Identify which cell holds the provided text, then report its [x, y] central coordinate. 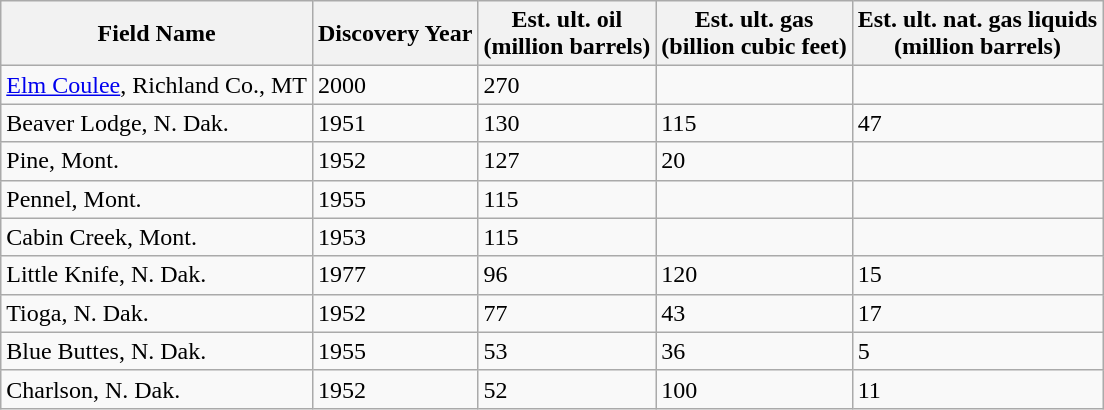
130 [567, 123]
127 [567, 161]
Pine, Mont. [157, 161]
1951 [394, 123]
Little Knife, N. Dak. [157, 275]
15 [977, 275]
Tioga, N. Dak. [157, 313]
20 [754, 161]
Elm Coulee, Richland Co., MT [157, 85]
77 [567, 313]
11 [977, 389]
52 [567, 389]
Est. ult. gas(billion cubic feet) [754, 34]
Beaver Lodge, N. Dak. [157, 123]
1953 [394, 237]
47 [977, 123]
Pennel, Mont. [157, 199]
Cabin Creek, Mont. [157, 237]
43 [754, 313]
5 [977, 351]
53 [567, 351]
Blue Buttes, N. Dak. [157, 351]
100 [754, 389]
Discovery Year [394, 34]
17 [977, 313]
Field Name [157, 34]
Est. ult. oil(million barrels) [567, 34]
1977 [394, 275]
120 [754, 275]
36 [754, 351]
96 [567, 275]
Charlson, N. Dak. [157, 389]
2000 [394, 85]
270 [567, 85]
Est. ult. nat. gas liquids(million barrels) [977, 34]
